Return the [x, y] coordinate for the center point of the cell that contains the specified text.  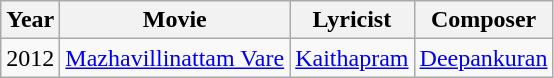
Composer [484, 20]
Mazhavillinattam Vare [175, 58]
Lyricist [352, 20]
Deepankuran [484, 58]
Kaithapram [352, 58]
2012 [30, 58]
Year [30, 20]
Movie [175, 20]
